Return (x, y) of the center of cell containing provided text 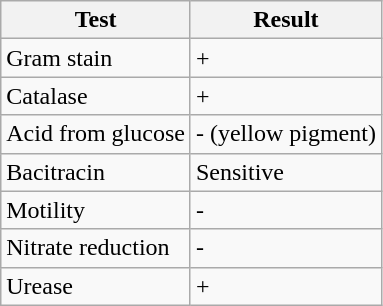
Sensitive (286, 172)
Motility (96, 210)
Catalase (96, 96)
Result (286, 20)
- (yellow pigment) (286, 134)
Nitrate reduction (96, 248)
Acid from glucose (96, 134)
Bacitracin (96, 172)
Test (96, 20)
Gram stain (96, 58)
Urease (96, 286)
